Capture the cell that displays the provided text and extract its (x, y) central coordinate. 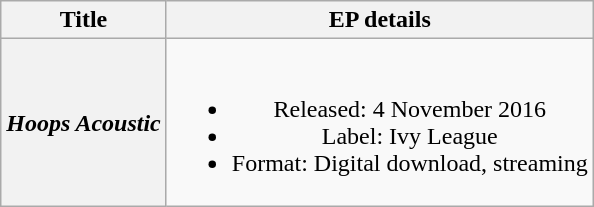
Title (84, 20)
Released: 4 November 2016Label: Ivy LeagueFormat: Digital download, streaming (380, 122)
EP details (380, 20)
Hoops Acoustic (84, 122)
